Detect which cell encompasses the target text, then output its [x, y] center coordinate. 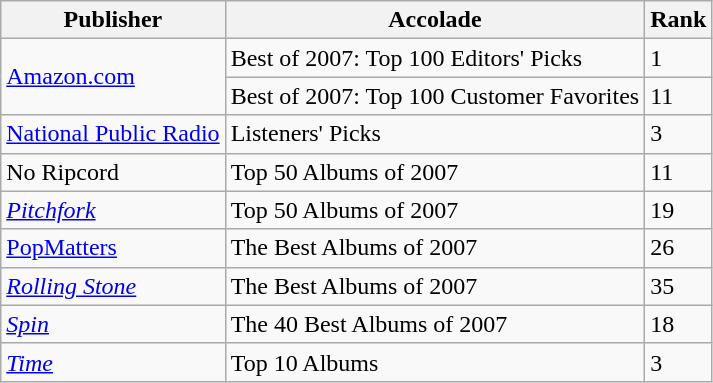
Time [113, 362]
No Ripcord [113, 172]
Best of 2007: Top 100 Editors' Picks [435, 58]
26 [678, 248]
Amazon.com [113, 77]
The 40 Best Albums of 2007 [435, 324]
Rolling Stone [113, 286]
Rank [678, 20]
Accolade [435, 20]
Publisher [113, 20]
1 [678, 58]
19 [678, 210]
Listeners' Picks [435, 134]
Spin [113, 324]
Pitchfork [113, 210]
18 [678, 324]
PopMatters [113, 248]
Best of 2007: Top 100 Customer Favorites [435, 96]
35 [678, 286]
Top 10 Albums [435, 362]
National Public Radio [113, 134]
